Output the [X, Y] coordinate of the center of the cell containing the given text.  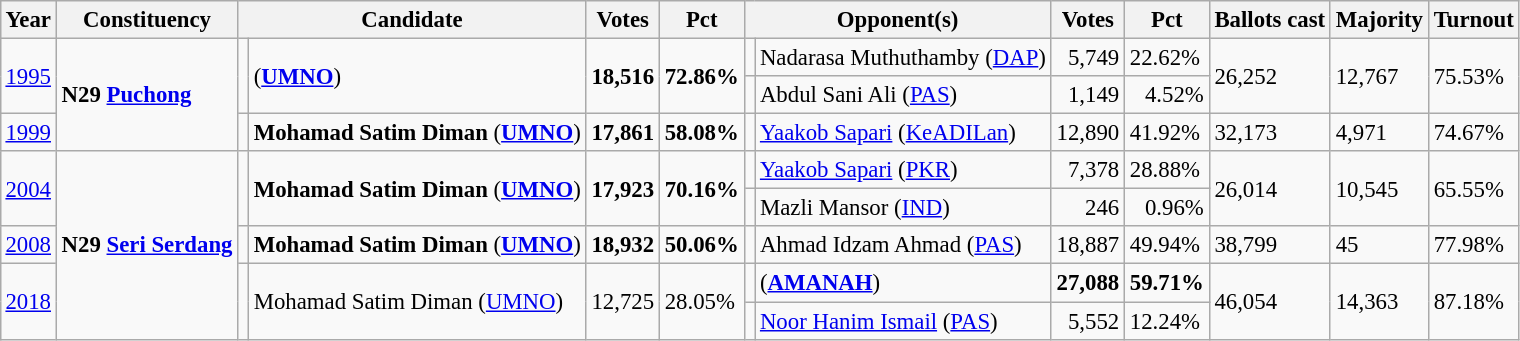
Yaakob Sapari (PKR) [904, 170]
17,861 [622, 133]
41.92% [1166, 133]
Ballots cast [1270, 20]
59.71% [1166, 283]
Majority [1379, 20]
7,378 [1088, 170]
Ahmad Idzam Ahmad (PAS) [904, 245]
74.67% [1474, 133]
1995 [28, 76]
12.24% [1166, 321]
18,932 [622, 245]
22.62% [1166, 57]
(UMNO) [417, 76]
Mazli Mansor (IND) [904, 208]
12,767 [1379, 76]
1,149 [1088, 95]
75.53% [1474, 76]
1999 [28, 133]
2008 [28, 245]
Abdul Sani Ali (PAS) [904, 95]
Candidate [412, 20]
4.52% [1166, 95]
50.06% [702, 245]
65.55% [1474, 188]
58.08% [702, 133]
46,054 [1270, 302]
(AMANAH) [904, 283]
45 [1379, 245]
Yaakob Sapari (KeADILan) [904, 133]
27,088 [1088, 283]
18,516 [622, 76]
12,725 [622, 302]
87.18% [1474, 302]
70.16% [702, 188]
Turnout [1474, 20]
28.05% [702, 302]
5,552 [1088, 321]
N29 Seri Serdang [146, 245]
18,887 [1088, 245]
N29 Puchong [146, 94]
17,923 [622, 188]
77.98% [1474, 245]
246 [1088, 208]
49.94% [1166, 245]
26,252 [1270, 76]
2004 [28, 188]
5,749 [1088, 57]
Nadarasa Muthuthamby (DAP) [904, 57]
10,545 [1379, 188]
2018 [28, 302]
32,173 [1270, 133]
Year [28, 20]
Opponent(s) [898, 20]
72.86% [702, 76]
12,890 [1088, 133]
0.96% [1166, 208]
Noor Hanim Ismail (PAS) [904, 321]
28.88% [1166, 170]
38,799 [1270, 245]
4,971 [1379, 133]
26,014 [1270, 188]
14,363 [1379, 302]
Constituency [146, 20]
